For the text-containing cell, return its midpoint in [x, y] coordinate format. 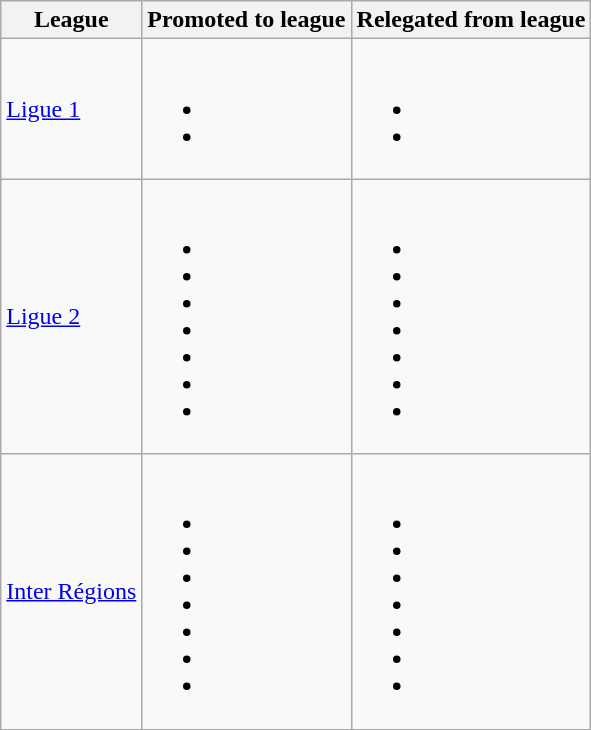
Relegated from league [471, 20]
League [72, 20]
Ligue 1 [72, 109]
Ligue 2 [72, 316]
Promoted to league [246, 20]
Inter Régions [72, 592]
